Return [X, Y] of the center of cell containing provided text 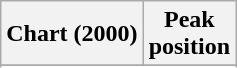
Chart (2000) [72, 34]
Peak position [189, 34]
